Determine the (x, y) coordinate at the center of the cell enclosing the given text.  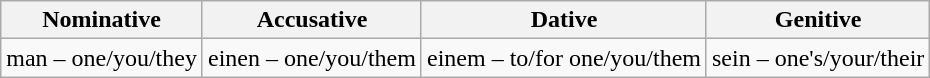
einen – one/you/them (312, 58)
Accusative (312, 20)
einem – to/for one/you/them (564, 58)
Nominative (102, 20)
Dative (564, 20)
Genitive (818, 20)
sein – one's/your/their (818, 58)
man – one/you/they (102, 58)
